Detect which cell encompasses the target text, then output its (x, y) center coordinate. 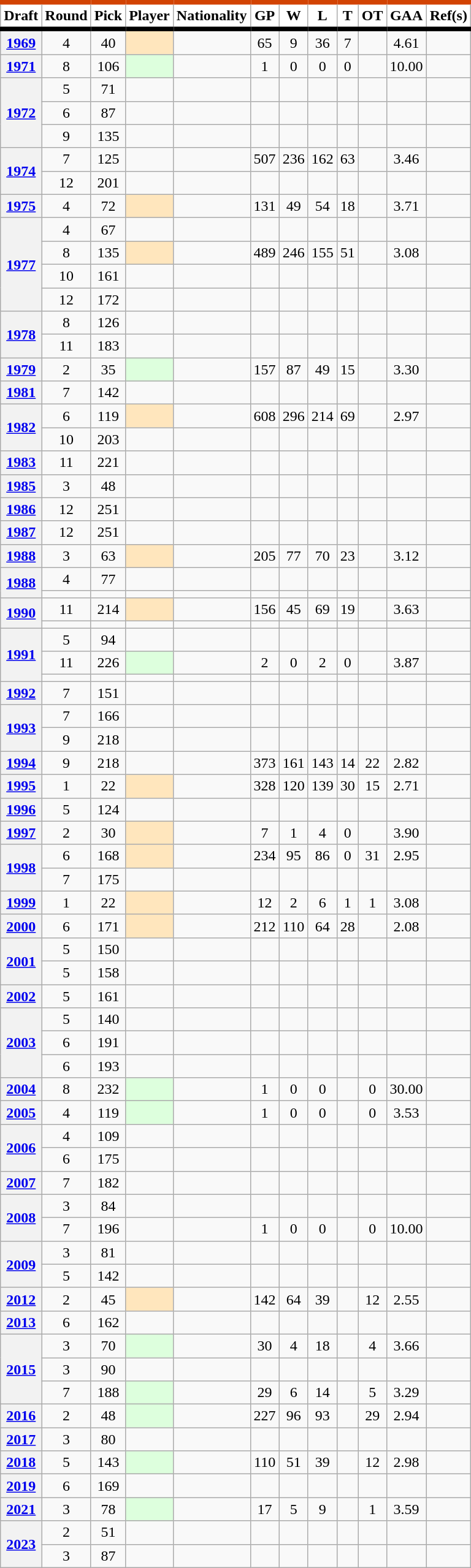
1991 (21, 654)
106 (108, 66)
1974 (21, 171)
2019 (21, 1486)
1994 (21, 763)
2.55 (406, 1299)
2023 (21, 1544)
1993 (21, 728)
2.08 (406, 926)
328 (265, 786)
109 (108, 1136)
84 (108, 1206)
1990 (21, 613)
2006 (21, 1148)
193 (108, 1066)
2.98 (406, 1463)
183 (108, 346)
17 (265, 1509)
373 (265, 763)
120 (293, 786)
86 (323, 856)
124 (108, 809)
2000 (21, 926)
2016 (21, 1416)
Pick (108, 16)
Round (66, 16)
2001 (21, 961)
3.53 (406, 1113)
2002 (21, 996)
171 (108, 926)
1971 (21, 66)
4.61 (406, 42)
1978 (21, 335)
507 (265, 159)
2018 (21, 1463)
1987 (21, 532)
156 (265, 609)
95 (293, 856)
140 (108, 1020)
2.97 (406, 416)
1979 (21, 369)
40 (108, 42)
78 (108, 1509)
OT (372, 16)
172 (108, 300)
31 (372, 856)
Player (150, 16)
36 (323, 42)
203 (108, 439)
169 (108, 1486)
155 (323, 252)
94 (108, 639)
201 (108, 183)
157 (265, 369)
W (293, 16)
3.29 (406, 1393)
1975 (21, 206)
Nationality (212, 16)
608 (265, 416)
196 (108, 1229)
1985 (21, 486)
2005 (21, 1113)
Draft (21, 16)
3.46 (406, 159)
191 (108, 1043)
1992 (21, 693)
54 (323, 206)
234 (265, 856)
1983 (21, 463)
35 (108, 369)
151 (108, 693)
3.59 (406, 1509)
2021 (21, 1509)
GP (265, 16)
1972 (21, 113)
168 (108, 856)
489 (265, 252)
2009 (21, 1264)
205 (265, 556)
1999 (21, 903)
T (347, 16)
221 (108, 463)
226 (108, 663)
2.71 (406, 786)
23 (347, 556)
2004 (21, 1089)
3.87 (406, 663)
139 (323, 786)
28 (347, 926)
1981 (21, 393)
227 (265, 1416)
81 (108, 1252)
2017 (21, 1439)
166 (108, 716)
1995 (21, 786)
3.66 (406, 1346)
72 (108, 206)
67 (108, 229)
2013 (21, 1322)
3.63 (406, 609)
2.95 (406, 856)
2007 (21, 1183)
1977 (21, 264)
96 (293, 1416)
65 (265, 42)
296 (293, 416)
1982 (21, 428)
L (323, 16)
3.12 (406, 556)
30.00 (406, 1089)
71 (108, 89)
126 (108, 323)
93 (323, 1416)
2008 (21, 1218)
236 (293, 159)
19 (347, 609)
1998 (21, 868)
1997 (21, 833)
80 (108, 1439)
125 (108, 159)
90 (108, 1369)
232 (108, 1089)
3.90 (406, 833)
1996 (21, 809)
188 (108, 1393)
246 (293, 252)
182 (108, 1183)
2015 (21, 1369)
Ref(s) (448, 16)
212 (265, 926)
158 (108, 972)
1986 (21, 509)
GAA (406, 16)
2012 (21, 1299)
2.82 (406, 763)
3.71 (406, 206)
2.94 (406, 1416)
2003 (21, 1043)
150 (108, 949)
131 (265, 206)
3.30 (406, 369)
1969 (21, 42)
